Search for the cell housing the specified text and yield its [x, y] center coordinate. 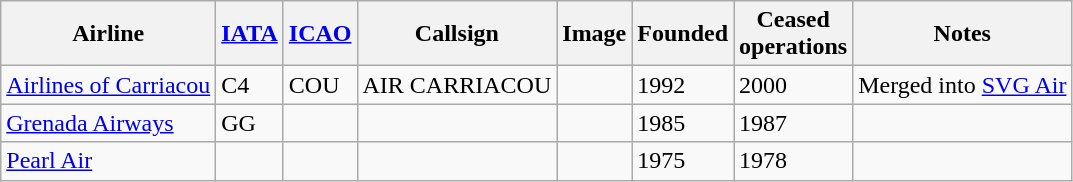
Callsign [457, 34]
C4 [250, 85]
1985 [683, 123]
Merged into SVG Air [962, 85]
IATA [250, 34]
Airline [108, 34]
ICAO [320, 34]
Ceased operations [794, 34]
1978 [794, 161]
Grenada Airways [108, 123]
Pearl Air [108, 161]
Notes [962, 34]
GG [250, 123]
Airlines of Carriacou [108, 85]
1992 [683, 85]
AIR CARRIACOU [457, 85]
1987 [794, 123]
2000 [794, 85]
1975 [683, 161]
Image [594, 34]
Founded [683, 34]
COU [320, 85]
